Pinpoint the cell where the given text exists, returning its (x, y) midpoint coordinate. 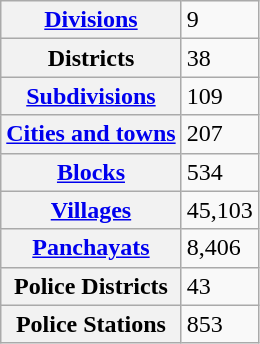
Divisions (91, 20)
534 (220, 172)
Subdivisions (91, 96)
Police Stations (91, 324)
9 (220, 20)
43 (220, 286)
8,406 (220, 248)
853 (220, 324)
Panchayats (91, 248)
Blocks (91, 172)
45,103 (220, 210)
109 (220, 96)
Cities and towns (91, 134)
207 (220, 134)
Districts (91, 58)
Police Districts (91, 286)
Villages (91, 210)
38 (220, 58)
